Return [X, Y] of the center of cell containing provided text 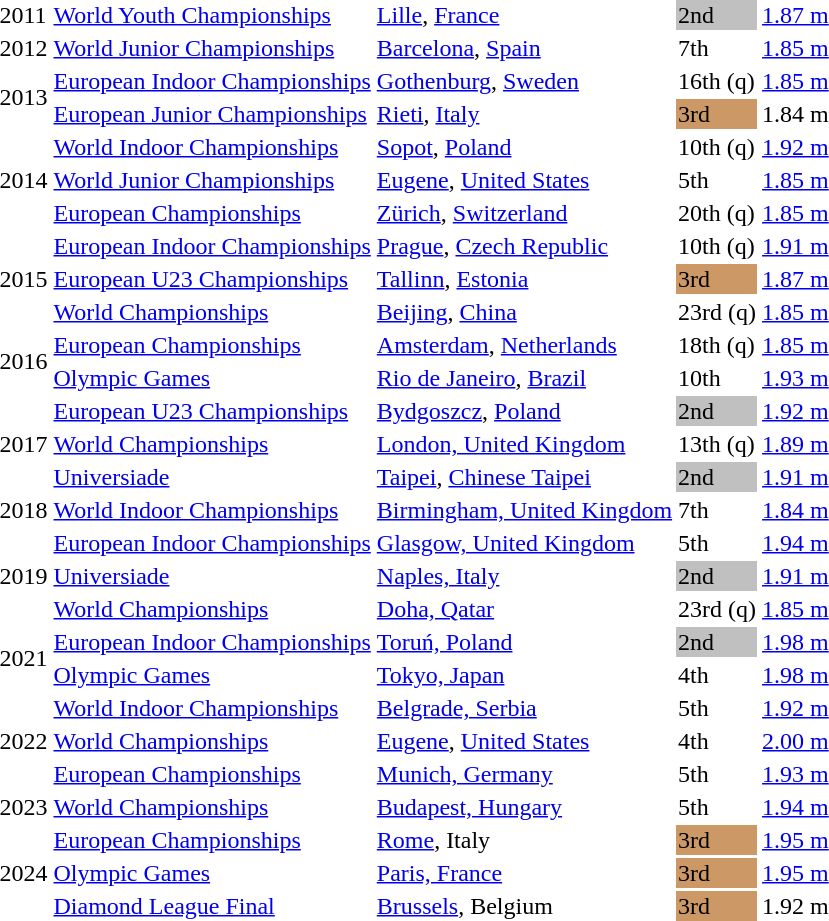
13th (q) [718, 444]
European Junior Championships [212, 114]
Taipei, Chinese Taipei [524, 477]
Zürich, Switzerland [524, 213]
Gothenburg, Sweden [524, 81]
Paris, France [524, 873]
Diamond League Final [212, 906]
London, United Kingdom [524, 444]
Amsterdam, Netherlands [524, 345]
Rio de Janeiro, Brazil [524, 378]
Beijing, China [524, 312]
Prague, Czech Republic [524, 246]
Sopot, Poland [524, 147]
Rome, Italy [524, 840]
Belgrade, Serbia [524, 708]
Doha, Qatar [524, 609]
10th [718, 378]
Bydgoszcz, Poland [524, 411]
20th (q) [718, 213]
Brussels, Belgium [524, 906]
World Youth Championships [212, 15]
Munich, Germany [524, 774]
Naples, Italy [524, 576]
Lille, France [524, 15]
Toruń, Poland [524, 642]
Tallinn, Estonia [524, 279]
Tokyo, Japan [524, 675]
16th (q) [718, 81]
Barcelona, Spain [524, 48]
Birmingham, United Kingdom [524, 510]
Rieti, Italy [524, 114]
Glasgow, United Kingdom [524, 543]
18th (q) [718, 345]
Budapest, Hungary [524, 807]
